Output the [x, y] coordinate of the center of the cell containing the given text.  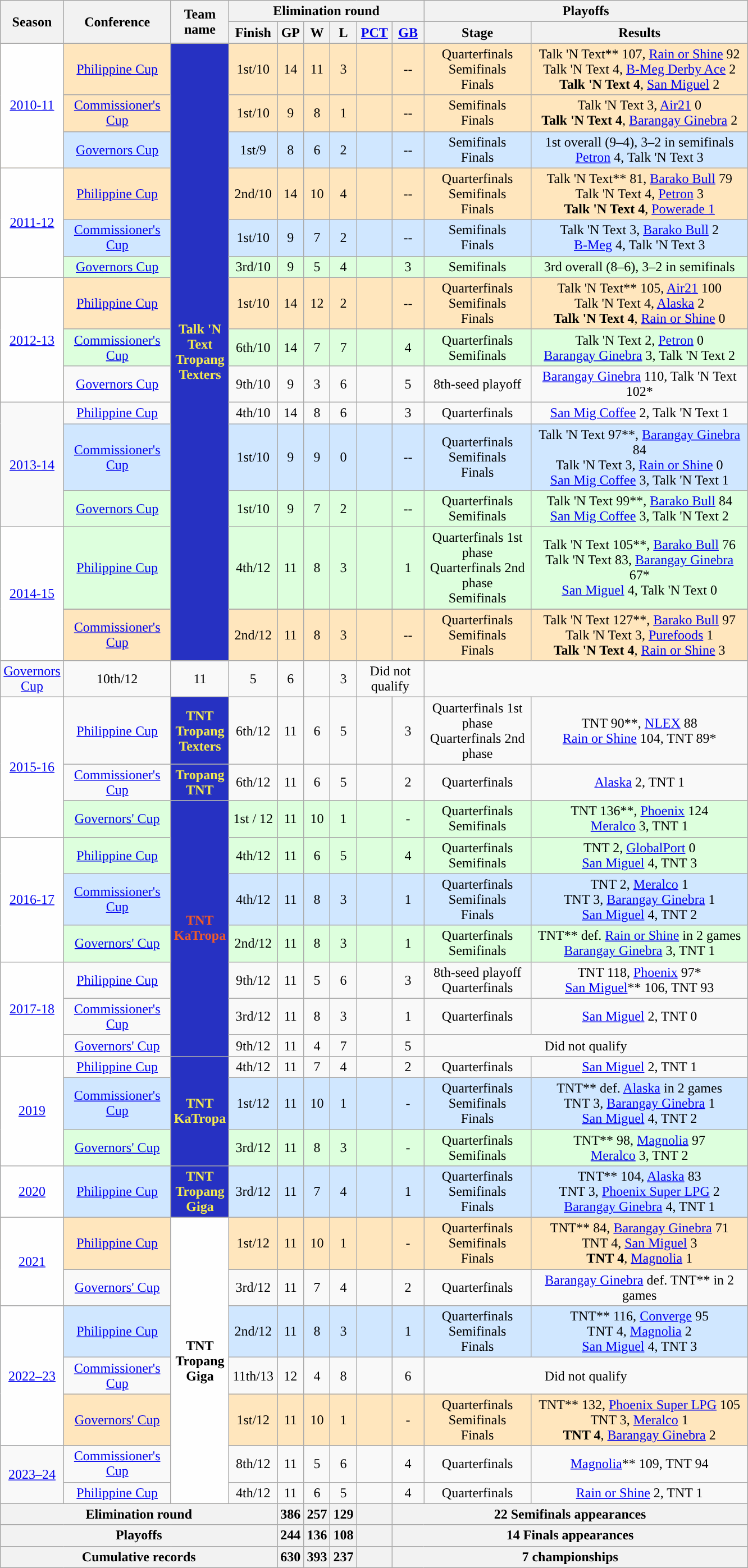
2011-12 [32, 222]
3rd/10 [253, 267]
PCT [375, 33]
2015-16 [32, 767]
TNT** 104, Alaska 83TNT 3, Phoenix Super LPG 2Barangay Ginebra 4, TNT 1 [640, 1192]
Tropang TNT [200, 783]
San Miguel 2, TNT 1 [640, 1067]
9th/10 [253, 384]
TNT** 116, Converge 95TNT 4, Magnolia 2San Miguel 4, TNT 3 [640, 1332]
6th/10 [253, 347]
TNT** 98, Magnolia 97 Meralco 3, TNT 2 [640, 1148]
136 [317, 1535]
W [317, 33]
8th-seed playoff [477, 384]
GB [408, 33]
TNT 2, GlobalPort 0 San Miguel 4, TNT 3 [640, 856]
2nd/10 [253, 194]
Talk 'N Text 3, Air21 0Talk 'N Text 4, Barangay Ginebra 2 [640, 113]
Quarterfinals 1st phaseQuarterfinals 2nd phase [477, 731]
San Mig Coffee 2, Talk 'N Text 1 [640, 413]
11th/13 [253, 1375]
2023–24 [32, 1474]
3rd overall (8–6), 3–2 in semifinals [640, 267]
386 [291, 1514]
2017-18 [32, 1009]
San Miguel 2, TNT 0 [640, 1016]
Talk 'N Text 2, Petron 0Barangay Ginebra 3, Talk 'N Text 2 [640, 347]
2016-17 [32, 899]
7 championships [571, 1557]
108 [344, 1535]
2014-15 [32, 594]
Quarterfinals 1st phaseQuarterfinals 2nd phaseSemifinals [477, 568]
Talk 'N Text** 81, Barako Bull 79Talk 'N Text 4, Petron 3Talk 'N Text 4, Powerade 1 [640, 194]
2021 [32, 1262]
8th/12 [253, 1464]
Season [32, 22]
TNT** 84, Barangay Ginebra 71TNT 4, San Miguel 3TNT 4, Magnolia 1 [640, 1244]
2022–23 [32, 1375]
2013-14 [32, 464]
Talk 'N Text Tropang Texters [200, 352]
14 Finals appearances [571, 1535]
TNT 90**, NLEX 88 Rain or Shine 104, TNT 89* [640, 731]
Talk 'N Text** 105, Air21 100Talk 'N Text 4, Alaska 2Talk 'N Text 4, Rain or Shine 0 [640, 303]
L [344, 33]
1st overall (9–4), 3–2 in semifinalsPetron 4, Talk 'N Text 3 [640, 149]
244 [291, 1535]
TNT Tropang Texters [200, 731]
TNT** 132, Phoenix Super LPG 105TNT 3, Meralco 1TNT 4, Barangay Ginebra 2 [640, 1420]
Cumulative records [139, 1557]
TNT** def. Alaska in 2 games TNT 3, Barangay Ginebra 1 San Miguel 4, TNT 2 [640, 1103]
257 [317, 1514]
1st/9 [253, 149]
Rain or Shine 2, TNT 1 [640, 1493]
2020 [32, 1192]
10th/12 [117, 679]
Finish [253, 33]
Talk 'N Text** 107, Rain or Shine 92Talk 'N Text 4, B-Meg Derby Ace 2Talk 'N Text 4, San Miguel 2 [640, 69]
393 [317, 1557]
2012-13 [32, 340]
GP [291, 33]
TNT 2, Meralco 1 TNT 3, Barangay Ginebra 1 San Miguel 4, TNT 2 [640, 899]
129 [344, 1514]
Talk 'N Text 127**, Barako Bull 97 Talk 'N Text 3, Purefoods 1Talk 'N Text 4, Rain or Shine 3 [640, 635]
Quarterfinals Semifinals [477, 856]
Conference [117, 22]
22 Semifinals appearances [571, 1514]
0 [344, 457]
630 [291, 1557]
Barangay Ginebra def. TNT** in 2 games [640, 1288]
TNT 136**, Phoenix 124 Meralco 3, TNT 1 [640, 819]
Talk 'N Text 105**, Barako Bull 76Talk 'N Text 83, Barangay Ginebra 67*San Miguel 4, Talk 'N Text 0 [640, 568]
2010-11 [32, 106]
2019 [32, 1110]
TNT 118, Phoenix 97* San Miguel** 106, TNT 93 [640, 980]
Barangay Ginebra 110, Talk 'N Text 102* [640, 384]
Alaska 2, TNT 1 [640, 783]
237 [344, 1557]
Semifinals [477, 267]
Results [640, 33]
Team name [200, 22]
TNT** def. Rain or Shine in 2 games Barangay Ginebra 3, TNT 1 [640, 943]
Stage [477, 33]
Magnolia** 109, TNT 94 [640, 1464]
Talk 'N Text 99**, Barako Bull 84 San Mig Coffee 3, Talk 'N Text 2 [640, 509]
4th/10 [253, 413]
Talk 'N Text 3, Barako Bull 2B-Meg 4, Talk 'N Text 3 [640, 238]
1st / 12 [253, 819]
8th-seed playoff Quarterfinals [477, 980]
Talk 'N Text 97**, Barangay Ginebra 84 Talk 'N Text 3, Rain or Shine 0San Mig Coffee 3, Talk 'N Text 1 [640, 457]
